Pinpoint the cell where the given text exists, returning its (x, y) midpoint coordinate. 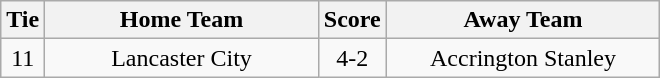
Lancaster City (182, 58)
Home Team (182, 20)
11 (23, 58)
Accrington Stanley (523, 58)
Away Team (523, 20)
Score (352, 20)
Tie (23, 20)
4-2 (352, 58)
